Return [X, Y] of the center of cell containing provided text 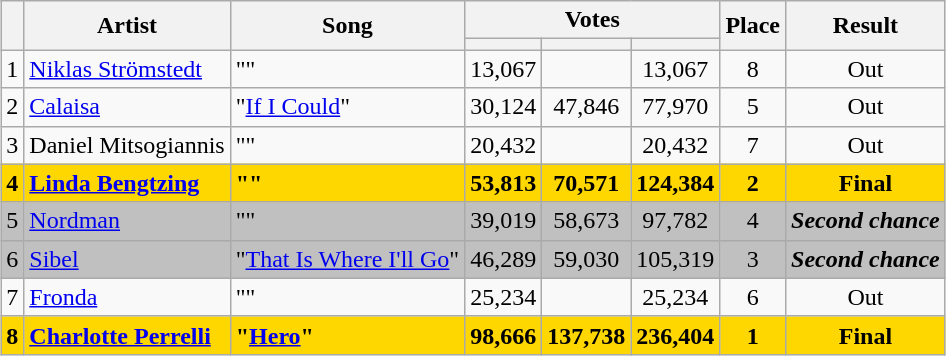
"That Is Where I'll Go" [347, 259]
47,846 [586, 107]
Charlotte Perrelli [127, 335]
58,673 [586, 221]
Song [347, 26]
Artist [127, 26]
Nordman [127, 221]
53,813 [504, 183]
30,124 [504, 107]
46,289 [504, 259]
70,571 [586, 183]
Linda Bengtzing [127, 183]
59,030 [586, 259]
Niklas Strömstedt [127, 69]
Votes [592, 20]
39,019 [504, 221]
105,319 [676, 259]
"If I Could" [347, 107]
Daniel Mitsogiannis [127, 145]
Calaisa [127, 107]
Result [866, 26]
97,782 [676, 221]
"Hero" [347, 335]
124,384 [676, 183]
98,666 [504, 335]
Sibel [127, 259]
Fronda [127, 297]
77,970 [676, 107]
137,738 [586, 335]
236,404 [676, 335]
Place [753, 26]
